Detect which cell encompasses the target text, then output its (x, y) center coordinate. 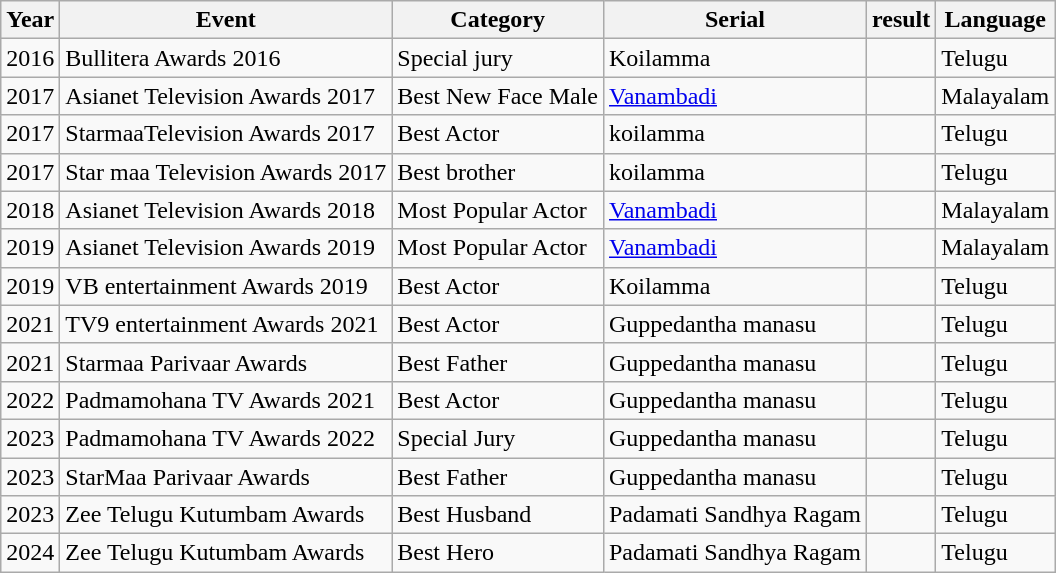
Best brother (498, 172)
StarMaa Parivaar Awards (226, 477)
Best Husband (498, 515)
Padmamohana TV Awards 2022 (226, 438)
Best New Face Male (498, 96)
StarmaaTelevision Awards 2017 (226, 134)
2016 (30, 58)
Star maa Television Awards 2017 (226, 172)
Language (996, 20)
2022 (30, 400)
Asianet Television Awards 2019 (226, 248)
Special jury (498, 58)
2018 (30, 210)
Padmamohana TV Awards 2021 (226, 400)
result (902, 20)
Bullitera Awards 2016 (226, 58)
Category (498, 20)
Event (226, 20)
Year (30, 20)
TV9 entertainment Awards 2021 (226, 324)
Asianet Television Awards 2018 (226, 210)
Starmaa Parivaar Awards (226, 362)
Best Hero (498, 553)
Special Jury (498, 438)
Serial (734, 20)
VB entertainment Awards 2019 (226, 286)
2024 (30, 553)
Asianet Television Awards 2017 (226, 96)
